Return the [x, y] coordinate for the center point of the cell that contains the specified text.  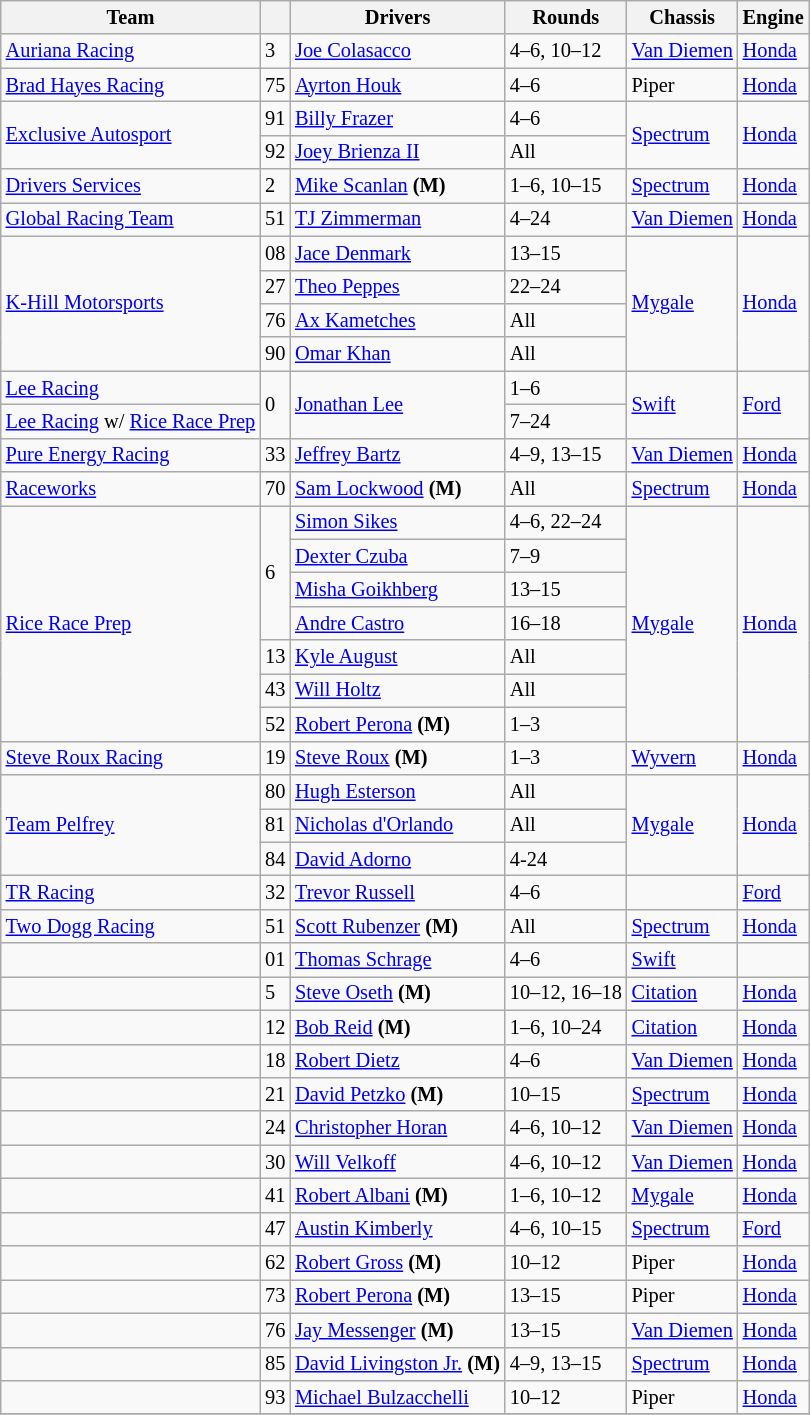
Andre Castro [398, 623]
K-Hill Motorsports [130, 304]
Rice Race Prep [130, 623]
Nicholas d'Orlando [398, 825]
Dexter Czuba [398, 556]
4–24 [566, 219]
Wyvern [682, 758]
70 [275, 489]
91 [275, 118]
Team [130, 17]
Sam Lockwood (M) [398, 489]
Chassis [682, 17]
Ax Kametches [398, 320]
Jay Messenger (M) [398, 1330]
32 [275, 892]
Steve Oseth (M) [398, 993]
Jace Denmark [398, 253]
TJ Zimmerman [398, 219]
21 [275, 1094]
18 [275, 1061]
13 [275, 657]
Lee Racing w/ Rice Race Prep [130, 421]
Scott Rubenzer (M) [398, 926]
08 [275, 253]
David Adorno [398, 859]
1–6 [566, 388]
4–6, 22–24 [566, 522]
Trevor Russell [398, 892]
David Livingston Jr. (M) [398, 1364]
4-24 [566, 859]
TR Racing [130, 892]
Raceworks [130, 489]
Exclusive Autosport [130, 134]
Auriana Racing [130, 51]
Engine [774, 17]
30 [275, 1162]
Austin Kimberly [398, 1229]
85 [275, 1364]
3 [275, 51]
52 [275, 724]
01 [275, 960]
90 [275, 354]
Will Velkoff [398, 1162]
16–18 [566, 623]
84 [275, 859]
19 [275, 758]
Kyle August [398, 657]
Thomas Schrage [398, 960]
Lee Racing [130, 388]
Jeffrey Bartz [398, 455]
Michael Bulzacchelli [398, 1397]
4–6, 10–15 [566, 1229]
73 [275, 1296]
Christopher Horan [398, 1128]
6 [275, 572]
1–6, 10–24 [566, 1027]
27 [275, 287]
Omar Khan [398, 354]
David Petzko (M) [398, 1094]
Robert Gross (M) [398, 1263]
22–24 [566, 287]
Jonathan Lee [398, 404]
Steve Roux Racing [130, 758]
Simon Sikes [398, 522]
Bob Reid (M) [398, 1027]
Brad Hayes Racing [130, 85]
Joe Colasacco [398, 51]
Theo Peppes [398, 287]
Drivers [398, 17]
12 [275, 1027]
Robert Albani (M) [398, 1195]
Steve Roux (M) [398, 758]
62 [275, 1263]
Rounds [566, 17]
Robert Dietz [398, 1061]
92 [275, 152]
41 [275, 1195]
Billy Frazer [398, 118]
80 [275, 791]
7–24 [566, 421]
47 [275, 1229]
Joey Brienza II [398, 152]
24 [275, 1128]
Drivers Services [130, 186]
1–6, 10–12 [566, 1195]
Team Pelfrey [130, 824]
0 [275, 404]
5 [275, 993]
43 [275, 690]
Mike Scanlan (M) [398, 186]
Two Dogg Racing [130, 926]
10–12, 16–18 [566, 993]
1–6, 10–15 [566, 186]
Hugh Esterson [398, 791]
93 [275, 1397]
75 [275, 85]
Global Racing Team [130, 219]
2 [275, 186]
33 [275, 455]
10–15 [566, 1094]
Ayrton Houk [398, 85]
7–9 [566, 556]
Misha Goikhberg [398, 589]
Will Holtz [398, 690]
81 [275, 825]
Pure Energy Racing [130, 455]
